Output the (X, Y) coordinate of the center of the cell containing the given text.  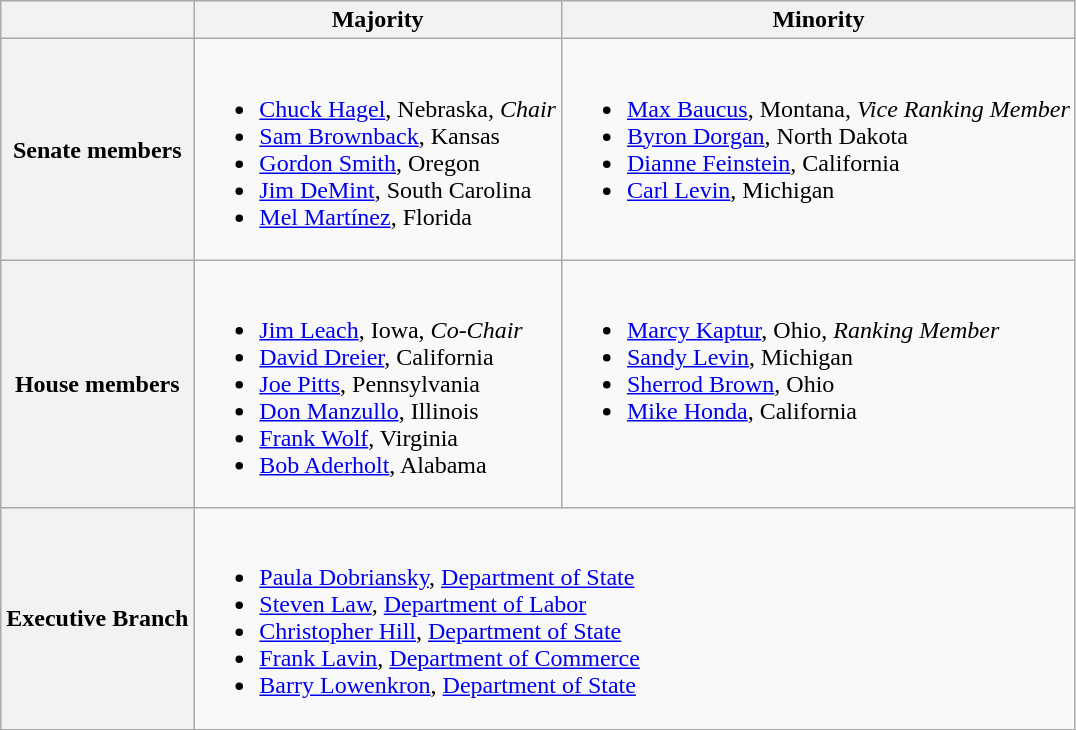
Senate members (98, 150)
Marcy Kaptur, Ohio, Ranking MemberSandy Levin, MichiganSherrod Brown, OhioMike Honda, California (818, 384)
House members (98, 384)
Majority (378, 20)
Jim Leach, Iowa, Co-ChairDavid Dreier, CaliforniaJoe Pitts, PennsylvaniaDon Manzullo, IllinoisFrank Wolf, VirginiaBob Aderholt, Alabama (378, 384)
Chuck Hagel, Nebraska, ChairSam Brownback, KansasGordon Smith, OregonJim DeMint, South CarolinaMel Martínez, Florida (378, 150)
Minority (818, 20)
Max Baucus, Montana, Vice Ranking MemberByron Dorgan, North DakotaDianne Feinstein, CaliforniaCarl Levin, Michigan (818, 150)
Executive Branch (98, 618)
